Pinpoint the cell where the given text exists, returning its (x, y) midpoint coordinate. 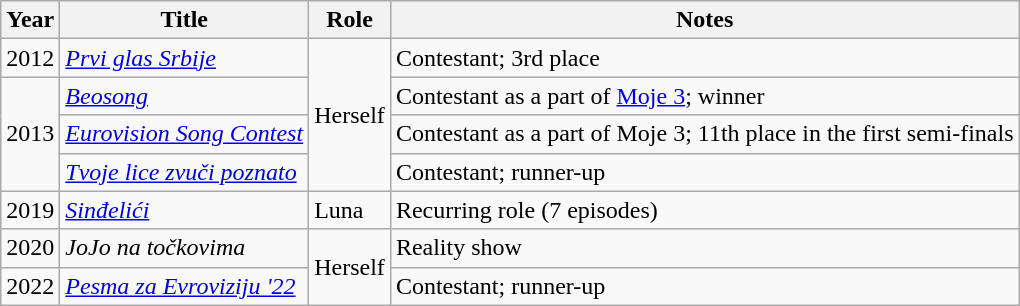
Tvoje lice zvuči poznato (184, 172)
2013 (30, 134)
Pesma za Evroviziju '22 (184, 286)
Reality show (704, 248)
Contestant as a part of Moje 3; 11th place in the first semi-finals (704, 134)
2022 (30, 286)
Notes (704, 20)
Contestant; 3rd place (704, 58)
Sinđelići (184, 210)
2019 (30, 210)
JoJo na točkovima (184, 248)
2020 (30, 248)
Prvi glas Srbije (184, 58)
Contestant as a part of Moje 3; winner (704, 96)
Title (184, 20)
Role (350, 20)
Beosong (184, 96)
Eurovision Song Contest (184, 134)
Recurring role (7 episodes) (704, 210)
Luna (350, 210)
Year (30, 20)
2012 (30, 58)
